Extract the (X, Y) coordinate from the center of the cell holding the provided text.  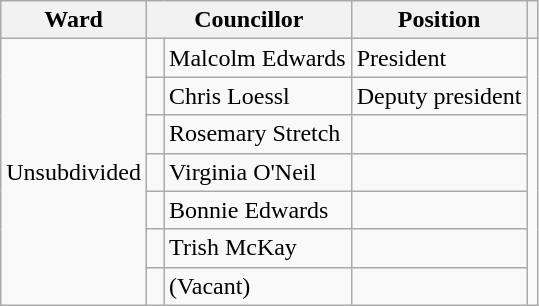
Deputy president (439, 96)
Councillor (248, 20)
Unsubdivided (74, 172)
President (439, 58)
Rosemary Stretch (258, 134)
Malcolm Edwards (258, 58)
Position (439, 20)
(Vacant) (258, 286)
Chris Loessl (258, 96)
Virginia O'Neil (258, 172)
Trish McKay (258, 248)
Bonnie Edwards (258, 210)
Ward (74, 20)
